Scan for the cell matching the given text and deliver its (X, Y) coordinate at center. 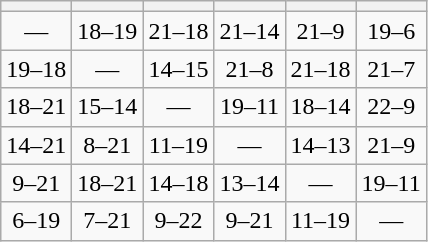
15–14 (108, 107)
22–9 (391, 107)
6–19 (36, 221)
19–18 (36, 69)
19–6 (391, 31)
14–15 (178, 69)
18–19 (108, 31)
21–14 (250, 31)
14–21 (36, 145)
21–7 (391, 69)
9–22 (178, 221)
8–21 (108, 145)
7–21 (108, 221)
14–13 (320, 145)
13–14 (250, 183)
21–8 (250, 69)
18–14 (320, 107)
14–18 (178, 183)
